Find where the given text appears and provide that cell's center as [X, Y] coordinate. 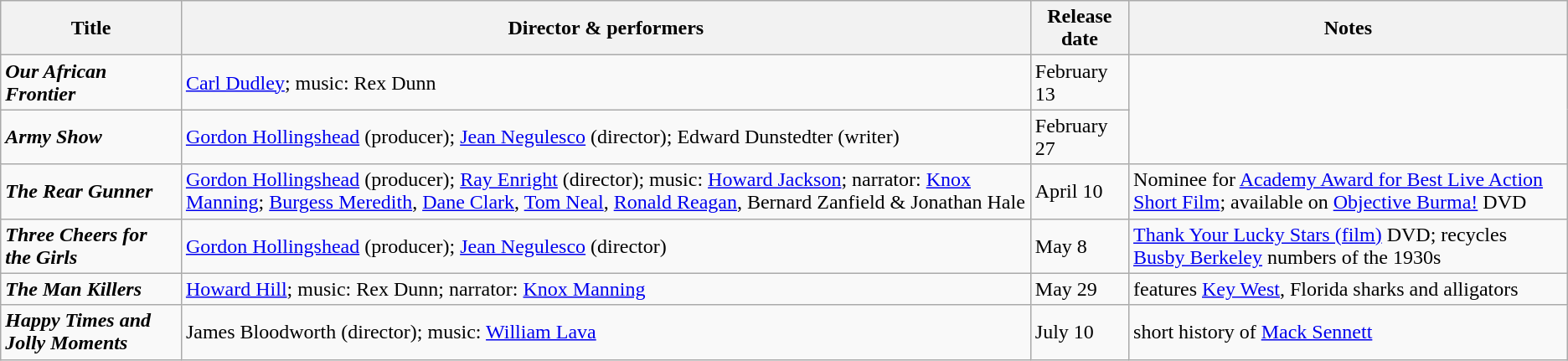
Thank Your Lucky Stars (film) DVD; recycles Busby Berkeley numbers of the 1930s [1349, 246]
Director & performers [606, 28]
Three Cheers for the Girls [91, 246]
James Bloodworth (director); music: William Lava [606, 332]
Carl Dudley; music: Rex Dunn [606, 82]
May 29 [1079, 289]
Release date [1079, 28]
Our African Frontier [91, 82]
The Man Killers [91, 289]
The Rear Gunner [91, 191]
Howard Hill; music: Rex Dunn; narrator: Knox Manning [606, 289]
May 8 [1079, 246]
Happy Times and Jolly Moments [91, 332]
February 13 [1079, 82]
short history of Mack Sennett [1349, 332]
February 27 [1079, 137]
Army Show [91, 137]
features Key West, Florida sharks and alligators [1349, 289]
July 10 [1079, 332]
Notes [1349, 28]
Gordon Hollingshead (producer); Jean Negulesco (director); Edward Dunstedter (writer) [606, 137]
Gordon Hollingshead (producer); Jean Negulesco (director) [606, 246]
Title [91, 28]
April 10 [1079, 191]
Nominee for Academy Award for Best Live Action Short Film; available on Objective Burma! DVD [1349, 191]
